Identify which cell holds the provided text, then report its (x, y) central coordinate. 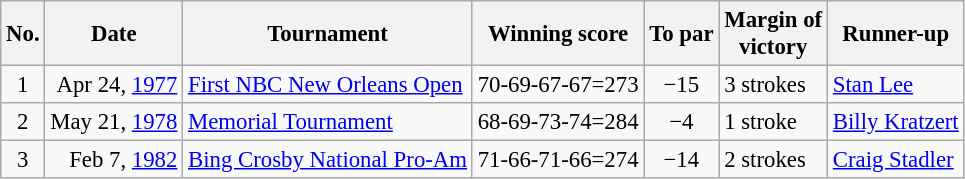
2 (23, 122)
To par (682, 34)
3 (23, 160)
−14 (682, 160)
70-69-67-67=273 (558, 85)
Tournament (328, 34)
3 strokes (774, 85)
No. (23, 34)
Billy Kratzert (896, 122)
1 (23, 85)
Date (114, 34)
Bing Crosby National Pro-Am (328, 160)
−15 (682, 85)
First NBC New Orleans Open (328, 85)
1 stroke (774, 122)
Feb 7, 1982 (114, 160)
−4 (682, 122)
Apr 24, 1977 (114, 85)
Memorial Tournament (328, 122)
Margin ofvictory (774, 34)
68-69-73-74=284 (558, 122)
May 21, 1978 (114, 122)
2 strokes (774, 160)
Winning score (558, 34)
Stan Lee (896, 85)
71-66-71-66=274 (558, 160)
Craig Stadler (896, 160)
Runner-up (896, 34)
